Return the (x, y) coordinate for the center point of the cell that contains the specified text.  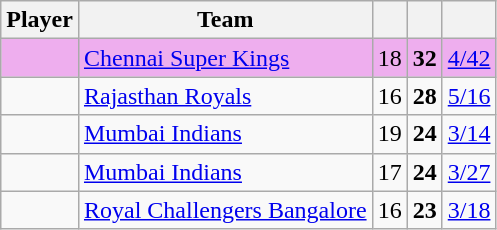
28 (424, 96)
23 (424, 210)
19 (390, 134)
17 (390, 172)
Royal Challengers Bangalore (225, 210)
5/16 (469, 96)
Chennai Super Kings (225, 58)
18 (390, 58)
Player (40, 20)
3/27 (469, 172)
32 (424, 58)
Team (225, 20)
3/14 (469, 134)
3/18 (469, 210)
Rajasthan Royals (225, 96)
4/42 (469, 58)
